Find where the given text appears and provide that cell's center as [x, y] coordinate. 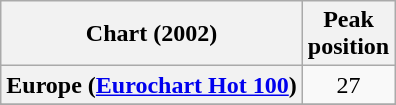
Europe (Eurochart Hot 100) [152, 85]
27 [348, 85]
Peakposition [348, 34]
Chart (2002) [152, 34]
